Return the [X, Y] coordinate for the center point of the cell that contains the specified text.  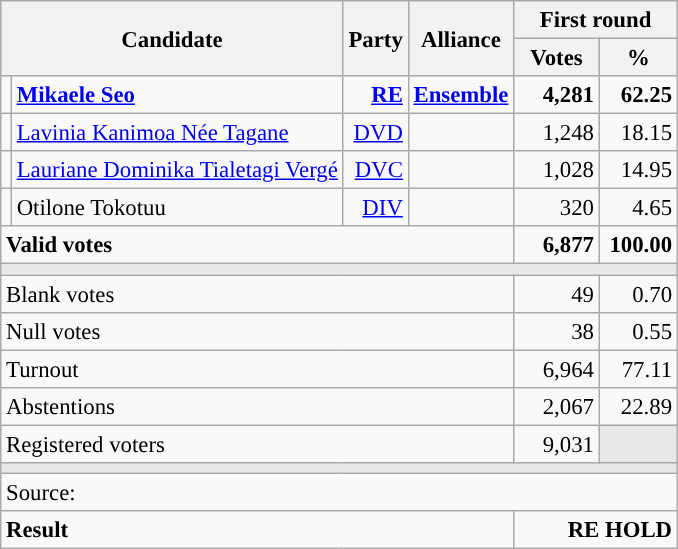
Mikaele Seo [177, 95]
Ensemble [461, 95]
RE HOLD [596, 530]
4,281 [557, 95]
Blank votes [258, 294]
100.00 [638, 245]
DIV [376, 208]
0.70 [638, 294]
49 [557, 294]
14.95 [638, 170]
Lauriane Dominika Tialetagi Vergé [177, 170]
Abstentions [258, 406]
320 [557, 208]
Result [258, 530]
Votes [557, 58]
77.11 [638, 369]
Turnout [258, 369]
Registered voters [258, 444]
DVD [376, 133]
38 [557, 331]
Candidate [172, 38]
First round [596, 20]
Alliance [461, 38]
Lavinia Kanimoa Née Tagane [177, 133]
RE [376, 95]
9,031 [557, 444]
1,028 [557, 170]
6,964 [557, 369]
22.89 [638, 406]
DVC [376, 170]
Null votes [258, 331]
Source: [340, 492]
Party [376, 38]
6,877 [557, 245]
18.15 [638, 133]
Valid votes [258, 245]
1,248 [557, 133]
2,067 [557, 406]
0.55 [638, 331]
62.25 [638, 95]
4.65 [638, 208]
% [638, 58]
Otilone Tokotuu [177, 208]
